Detect which cell encompasses the target text, then output its (X, Y) center coordinate. 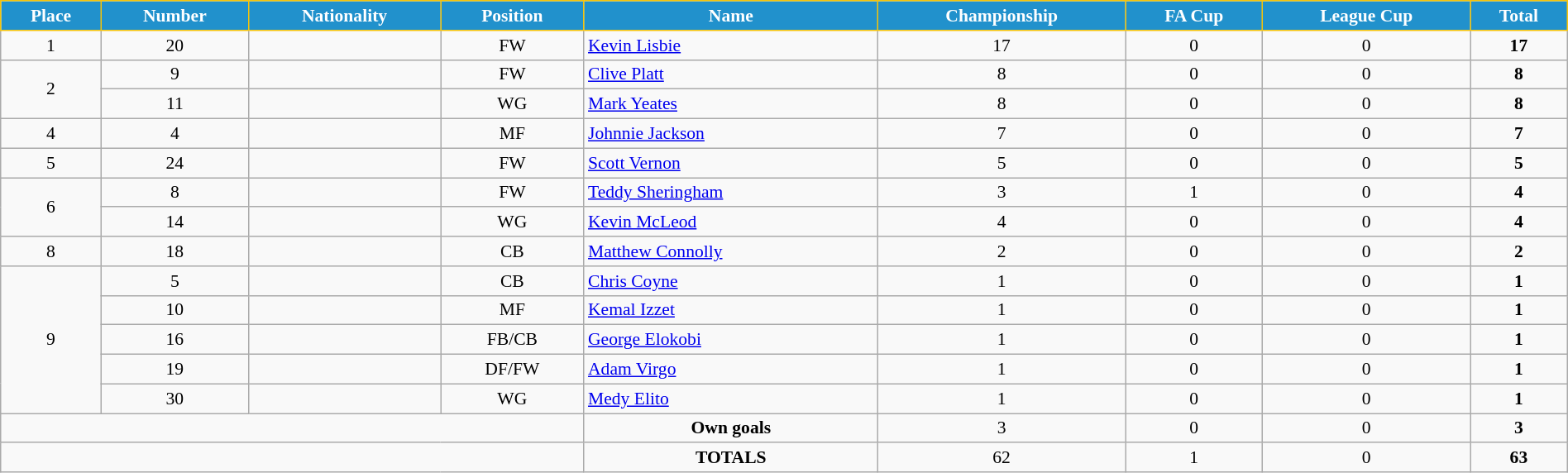
Clive Platt (731, 74)
Kevin Lisbie (731, 45)
Adam Virgo (731, 370)
20 (174, 45)
Kemal Izzet (731, 310)
Total (1519, 16)
Chris Coyne (731, 281)
Championship (1002, 16)
Nationality (344, 16)
Matthew Connolly (731, 251)
11 (174, 104)
Own goals (731, 428)
18 (174, 251)
14 (174, 222)
FA Cup (1194, 16)
Medy Elito (731, 399)
Scott Vernon (731, 163)
10 (174, 310)
24 (174, 163)
DF/FW (513, 370)
62 (1002, 458)
Position (513, 16)
Johnnie Jackson (731, 134)
FB/CB (513, 340)
TOTALS (731, 458)
George Elokobi (731, 340)
Teddy Sheringham (731, 193)
Place (51, 16)
League Cup (1366, 16)
19 (174, 370)
Kevin McLeod (731, 222)
30 (174, 399)
6 (51, 207)
Mark Yeates (731, 104)
Name (731, 16)
63 (1519, 458)
16 (174, 340)
Number (174, 16)
